Return [x, y] of the center of cell containing provided text 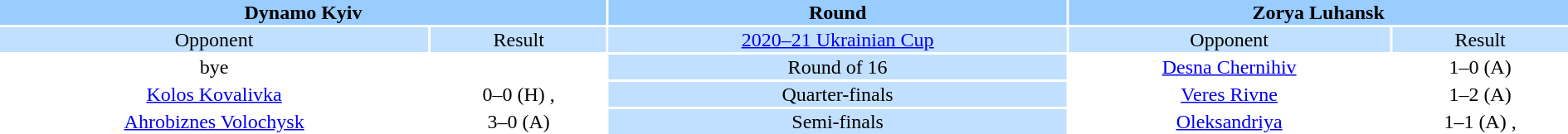
0–0 (H) , [519, 94]
Dynamo Kyiv [304, 12]
Round of 16 [838, 67]
Semi-finals [838, 122]
2020–21 Ukrainian Cup [838, 40]
Desna Chernihiv [1230, 67]
Zorya Luhansk [1318, 12]
1–0 (A) [1480, 67]
Round [838, 12]
Kolos Kovalivka [214, 94]
Quarter-finals [838, 94]
3–0 (A) [519, 122]
1–1 (A) , [1480, 122]
bye [214, 67]
Ahrobiznes Volochysk [214, 122]
Veres Rivne [1230, 94]
Oleksandriya [1230, 122]
1–2 (A) [1480, 94]
